Search for the cell housing the specified text and yield its [X, Y] center coordinate. 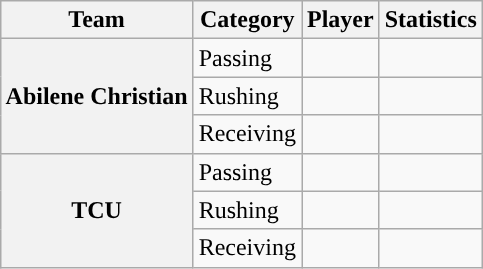
TCU [96, 210]
Team [96, 20]
Category [247, 20]
Player [341, 20]
Abilene Christian [96, 96]
Statistics [430, 20]
